Search for the cell housing the specified text and yield its (X, Y) center coordinate. 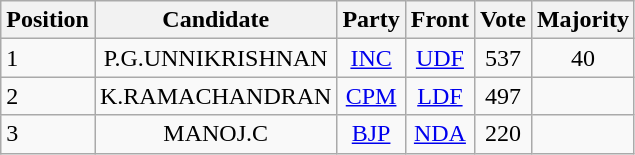
UDF (440, 58)
2 (48, 96)
Majority (582, 20)
1 (48, 58)
537 (504, 58)
NDA (440, 134)
K.RAMACHANDRAN (215, 96)
Position (48, 20)
40 (582, 58)
BJP (371, 134)
P.G.UNNIKRISHNAN (215, 58)
LDF (440, 96)
INC (371, 58)
220 (504, 134)
Vote (504, 20)
CPM (371, 96)
3 (48, 134)
497 (504, 96)
MANOJ.C (215, 134)
Candidate (215, 20)
Front (440, 20)
Party (371, 20)
